Detect which cell encompasses the target text, then output its [x, y] center coordinate. 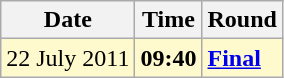
Time [168, 20]
09:40 [168, 58]
Final [242, 58]
22 July 2011 [68, 58]
Round [242, 20]
Date [68, 20]
